Capture the cell that displays the provided text and extract its [X, Y] central coordinate. 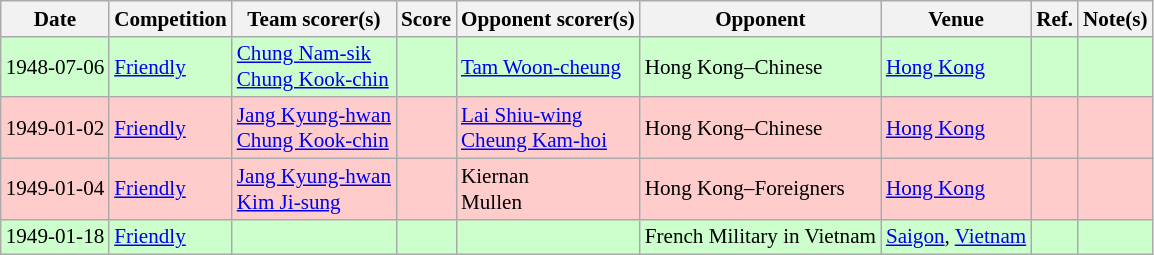
Opponent scorer(s) [548, 18]
Hong Kong–Foreigners [760, 188]
Date [55, 18]
Opponent [760, 18]
Jang Kyung-hwan Kim Ji-sung [314, 188]
Score [426, 18]
Lai Shiu-wing Cheung Kam-hoi [548, 128]
Team scorer(s) [314, 18]
Kiernan Mullen [548, 188]
Ref. [1054, 18]
Saigon, Vietnam [956, 236]
French Military in Vietnam [760, 236]
1949-01-18 [55, 236]
Competition [170, 18]
1948-07-06 [55, 66]
Tam Woon-cheung [548, 66]
1949-01-04 [55, 188]
Chung Nam-sik Chung Kook-chin [314, 66]
Note(s) [1115, 18]
1949-01-02 [55, 128]
Jang Kyung-hwan Chung Kook-chin [314, 128]
Venue [956, 18]
